Locate the cell with the specified text and output its (X, Y) center coordinate. 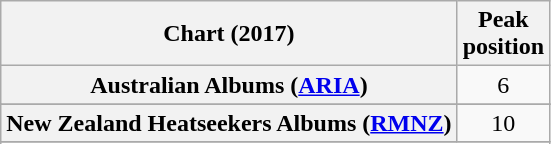
New Zealand Heatseekers Albums (RMNZ) (229, 123)
Peak position (503, 34)
6 (503, 85)
Australian Albums (ARIA) (229, 85)
10 (503, 123)
Chart (2017) (229, 34)
